Scan for the cell matching the given text and deliver its (X, Y) coordinate at center. 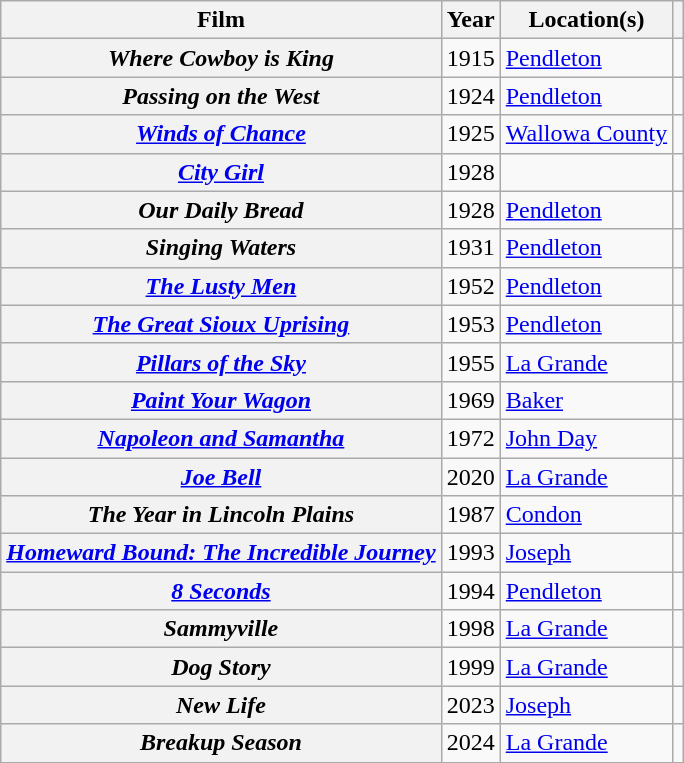
1953 (470, 324)
8 Seconds (221, 591)
The Lusty Men (221, 286)
Homeward Bound: The Incredible Journey (221, 553)
1931 (470, 248)
1999 (470, 667)
The Great Sioux Uprising (221, 324)
Year (470, 20)
1915 (470, 58)
City Girl (221, 172)
1969 (470, 400)
2020 (470, 477)
Winds of Chance (221, 134)
Paint Your Wagon (221, 400)
Film (221, 20)
1925 (470, 134)
Wallowa County (586, 134)
Passing on the West (221, 96)
Dog Story (221, 667)
Location(s) (586, 20)
Condon (586, 515)
1955 (470, 362)
2024 (470, 743)
John Day (586, 438)
1987 (470, 515)
Where Cowboy is King (221, 58)
1998 (470, 629)
Sammyville (221, 629)
Baker (586, 400)
1952 (470, 286)
2023 (470, 705)
Breakup Season (221, 743)
The Year in Lincoln Plains (221, 515)
Joe Bell (221, 477)
Napoleon and Samantha (221, 438)
Pillars of the Sky (221, 362)
1993 (470, 553)
1972 (470, 438)
1924 (470, 96)
1994 (470, 591)
Singing Waters (221, 248)
New Life (221, 705)
Our Daily Bread (221, 210)
